Identify which cell holds the provided text, then report its [x, y] central coordinate. 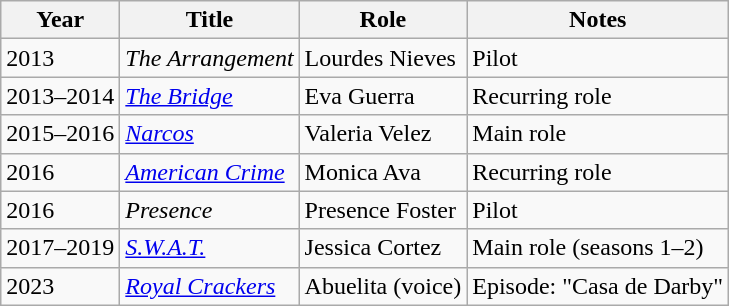
Notes [598, 20]
The Arrangement [210, 58]
Presence Foster [383, 210]
Abuelita (voice) [383, 286]
American Crime [210, 172]
Title [210, 20]
Year [60, 20]
Narcos [210, 134]
Lourdes Nieves [383, 58]
Royal Crackers [210, 286]
Jessica Cortez [383, 248]
2013–2014 [60, 96]
Presence [210, 210]
Valeria Velez [383, 134]
Eva Guerra [383, 96]
Main role [598, 134]
Main role (seasons 1–2) [598, 248]
The Bridge [210, 96]
2015–2016 [60, 134]
2013 [60, 58]
2023 [60, 286]
Role [383, 20]
Episode: "Casa de Darby" [598, 286]
2017–2019 [60, 248]
S.W.A.T. [210, 248]
Monica Ava [383, 172]
